Detect which cell encompasses the target text, then output its (x, y) center coordinate. 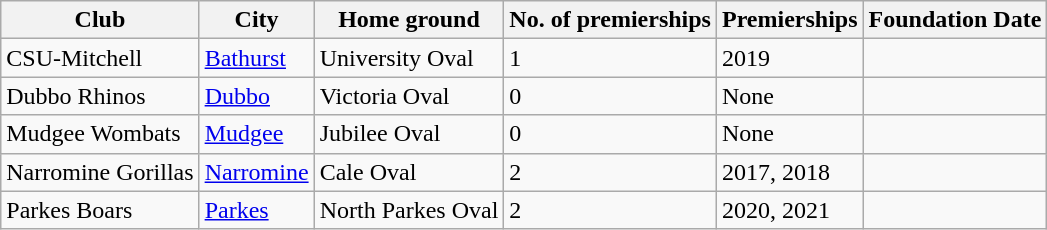
Victoria Oval (409, 96)
Narromine Gorillas (100, 172)
Home ground (409, 20)
North Parkes Oval (409, 210)
Jubilee Oval (409, 134)
2017, 2018 (790, 172)
Foundation Date (955, 20)
Cale Oval (409, 172)
2020, 2021 (790, 210)
Mudgee Wombats (100, 134)
Dubbo Rhinos (100, 96)
Parkes Boars (100, 210)
Premierships (790, 20)
Parkes (256, 210)
Narromine (256, 172)
2019 (790, 58)
No. of premierships (610, 20)
Mudgee (256, 134)
CSU-Mitchell (100, 58)
City (256, 20)
1 (610, 58)
University Oval (409, 58)
Dubbo (256, 96)
Club (100, 20)
Bathurst (256, 58)
